Identify which cell holds the provided text, then report its [x, y] central coordinate. 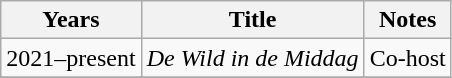
Years [71, 20]
Notes [408, 20]
2021–present [71, 58]
Title [252, 20]
De Wild in de Middag [252, 58]
Co-host [408, 58]
